Output the [X, Y] coordinate of the center of the cell containing the given text.  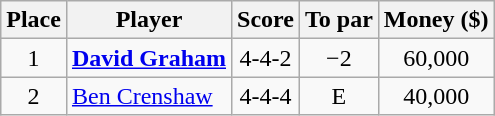
Ben Crenshaw [148, 96]
E [338, 96]
Place [34, 20]
4-4-2 [266, 58]
60,000 [436, 58]
David Graham [148, 58]
Score [266, 20]
Player [148, 20]
2 [34, 96]
40,000 [436, 96]
−2 [338, 58]
Money ($) [436, 20]
1 [34, 58]
4-4-4 [266, 96]
To par [338, 20]
